Output the (x, y) coordinate of the center of the cell containing the given text.  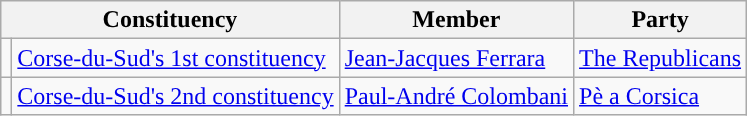
The Republicans (660, 58)
Constituency (170, 20)
Corse-du-Sud's 1st constituency (176, 58)
Paul-André Colombani (456, 96)
Corse-du-Sud's 2nd constituency (176, 96)
Jean-Jacques Ferrara (456, 58)
Pè a Corsica (660, 96)
Party (660, 20)
Member (456, 20)
